Output the (X, Y) coordinate of the center of the cell containing the given text.  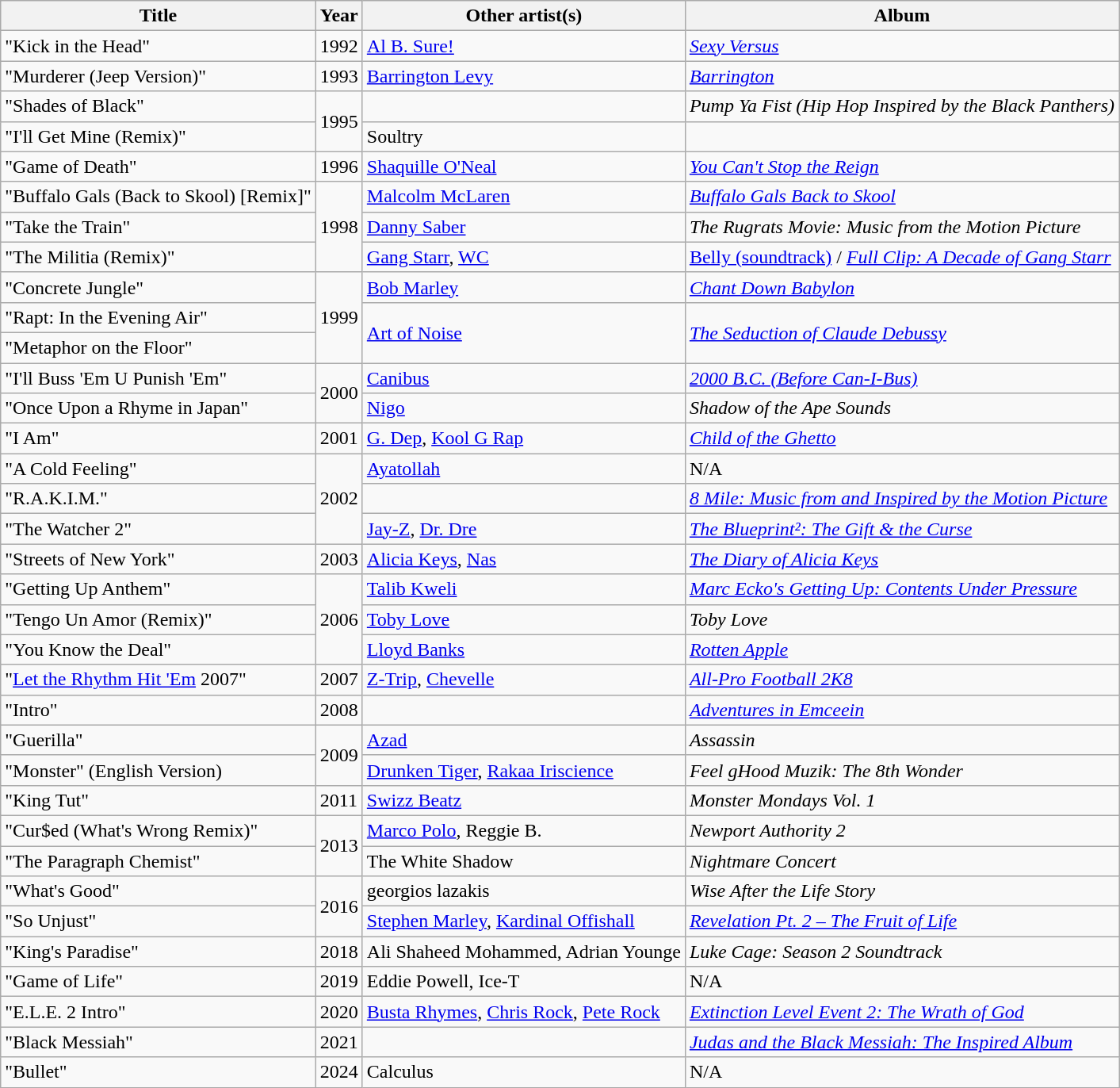
Chant Down Babylon (902, 287)
"Game of Life" (159, 982)
The White Shadow (523, 860)
All-Pro Football 2K8 (902, 680)
Shaquille O'Neal (523, 167)
Wise After the Life Story (902, 891)
Extinction Level Event 2: The Wrath of God (902, 1012)
2008 (339, 710)
"Buffalo Gals (Back to Skool) [Remix]" (159, 197)
2009 (339, 755)
Year (339, 16)
Belly (soundtrack) / Full Clip: A Decade of Gang Starr (902, 257)
2003 (339, 559)
2002 (339, 499)
Newport Authority 2 (902, 830)
2006 (339, 619)
2001 (339, 439)
"A Cold Feeling" (159, 469)
"Monster" (English Version) (159, 770)
Revelation Pt. 2 – The Fruit of Life (902, 921)
1992 (339, 46)
georgios lazakis (523, 891)
Ali Shaheed Mohammed, Adrian Younge (523, 952)
"Take the Train" (159, 227)
Buffalo Gals Back to Skool (902, 197)
Azad (523, 740)
"Black Messiah" (159, 1042)
Monster Mondays Vol. 1 (902, 800)
1996 (339, 167)
2007 (339, 680)
Art of Noise (523, 332)
2011 (339, 800)
Child of the Ghetto (902, 439)
"Game of Death" (159, 167)
Canibus (523, 378)
"Once Upon a Rhyme in Japan" (159, 408)
Z-Trip, Chevelle (523, 680)
Sexy Versus (902, 46)
"So Unjust" (159, 921)
Malcolm McLaren (523, 197)
"E.L.E. 2 Intro" (159, 1012)
Stephen Marley, Kardinal Offishall (523, 921)
Luke Cage: Season 2 Soundtrack (902, 952)
Drunken Tiger, Rakaa Iriscience (523, 770)
Feel gHood Muzik: The 8th Wonder (902, 770)
The Rugrats Movie: Music from the Motion Picture (902, 227)
"Kick in the Head" (159, 46)
Album (902, 16)
Marco Polo, Reggie B. (523, 830)
"Tengo Un Amor (Remix)" (159, 619)
"I'll Buss 'Em U Punish 'Em" (159, 378)
Swizz Beatz (523, 800)
"Shades of Black" (159, 106)
Other artist(s) (523, 16)
2024 (339, 1072)
"Metaphor on the Floor" (159, 347)
"The Watcher 2" (159, 529)
You Can't Stop the Reign (902, 167)
"Let the Rhythm Hit 'Em 2007" (159, 680)
"King Tut" (159, 800)
Shadow of the Ape Sounds (902, 408)
Rotten Apple (902, 649)
Bob Marley (523, 287)
"Rapt: In the Evening Air" (159, 317)
Judas and the Black Messiah: The Inspired Album (902, 1042)
"I Am" (159, 439)
Busta Rhymes, Chris Rock, Pete Rock (523, 1012)
"R.A.K.I.M." (159, 499)
Nightmare Concert (902, 860)
Soultry (523, 136)
Jay-Z, Dr. Dre (523, 529)
"You Know the Deal" (159, 649)
"What's Good" (159, 891)
1993 (339, 76)
Calculus (523, 1072)
Barrington (902, 76)
1998 (339, 227)
Barrington Levy (523, 76)
Marc Ecko's Getting Up: Contents Under Pressure (902, 589)
Talib Kweli (523, 589)
Ayatollah (523, 469)
Danny Saber (523, 227)
"Murderer (Jeep Version)" (159, 76)
Lloyd Banks (523, 649)
2020 (339, 1012)
2000 (339, 393)
2019 (339, 982)
8 Mile: Music from and Inspired by the Motion Picture (902, 499)
Eddie Powell, Ice-T (523, 982)
Al B. Sure! (523, 46)
Assassin (902, 740)
The Blueprint²: The Gift & the Curse (902, 529)
"Streets of New York" (159, 559)
"The Militia (Remix)" (159, 257)
"I'll Get Mine (Remix)" (159, 136)
2021 (339, 1042)
Title (159, 16)
2000 B.C. (Before Can-I-Bus) (902, 378)
"Intro" (159, 710)
1995 (339, 121)
"Cur$ed (What's Wrong Remix)" (159, 830)
Alicia Keys, Nas (523, 559)
"Getting Up Anthem" (159, 589)
"Bullet" (159, 1072)
Nigo (523, 408)
"King's Paradise" (159, 952)
1999 (339, 317)
The Seduction of Claude Debussy (902, 332)
2018 (339, 952)
"Concrete Jungle" (159, 287)
Pump Ya Fist (Hip Hop Inspired by the Black Panthers) (902, 106)
The Diary of Alicia Keys (902, 559)
2013 (339, 845)
2016 (339, 906)
Adventures in Emceein (902, 710)
"The Paragraph Chemist" (159, 860)
Gang Starr, WC (523, 257)
"Guerilla" (159, 740)
G. Dep, Kool G Rap (523, 439)
